Determine the [x, y] coordinate at the center of the cell enclosing the given text.  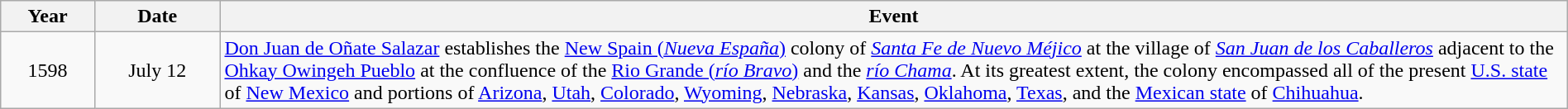
1598 [48, 70]
July 12 [157, 70]
Date [157, 17]
Year [48, 17]
Event [893, 17]
